Provide the (X, Y) coordinate of the cell's center where the given text is located.  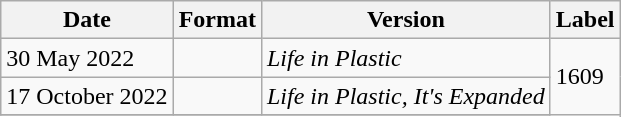
1609 (585, 77)
Label (585, 20)
Date (87, 20)
30 May 2022 (87, 58)
17 October 2022 (87, 96)
Format (217, 20)
Life in Plastic (406, 58)
Life in Plastic, It's Expanded (406, 96)
Version (406, 20)
